Pinpoint the cell where the given text exists, returning its (X, Y) midpoint coordinate. 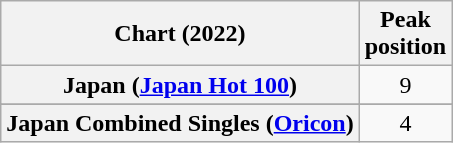
Japan Combined Singles (Oricon) (180, 123)
Japan (Japan Hot 100) (180, 85)
4 (405, 123)
Chart (2022) (180, 34)
9 (405, 85)
Peakposition (405, 34)
